From the cell containing the given text, extract its center point as [X, Y] coordinate. 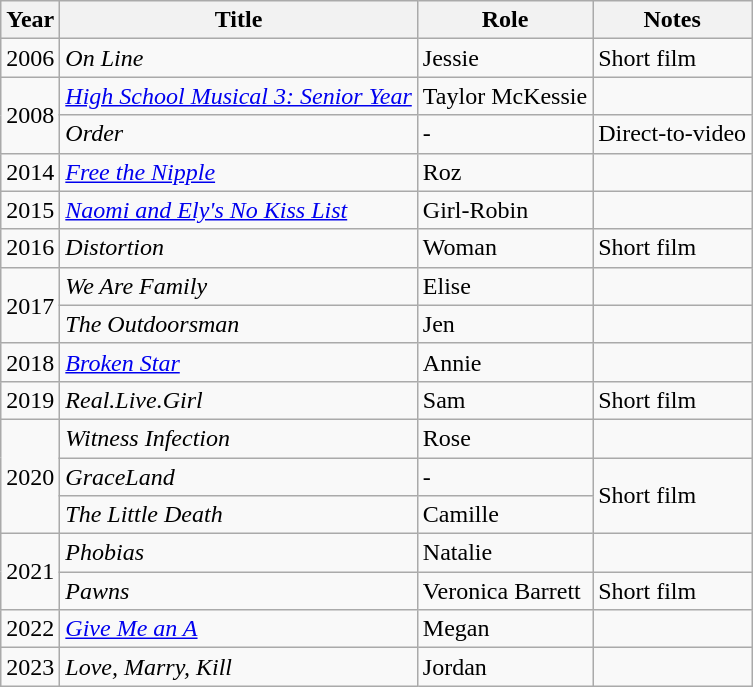
2017 [30, 305]
Jen [504, 324]
Title [238, 20]
Give Me an A [238, 629]
GraceLand [238, 477]
Natalie [504, 553]
On Line [238, 58]
2018 [30, 362]
Girl-Robin [504, 210]
Roz [504, 172]
Megan [504, 629]
Camille [504, 515]
Veronica Barrett [504, 591]
We Are Family [238, 286]
Order [238, 134]
The Outdoorsman [238, 324]
Direct-to-video [672, 134]
2022 [30, 629]
2019 [30, 400]
Witness Infection [238, 438]
2016 [30, 248]
Annie [504, 362]
Woman [504, 248]
Notes [672, 20]
Year [30, 20]
Pawns [238, 591]
The Little Death [238, 515]
Naomi and Ely's No Kiss List [238, 210]
Elise [504, 286]
Rose [504, 438]
Jessie [504, 58]
2023 [30, 667]
Distortion [238, 248]
2008 [30, 115]
Real.Live.Girl [238, 400]
2015 [30, 210]
Jordan [504, 667]
Broken Star [238, 362]
Free the Nipple [238, 172]
2006 [30, 58]
High School Musical 3: Senior Year [238, 96]
2014 [30, 172]
2020 [30, 476]
Phobias [238, 553]
Sam [504, 400]
Role [504, 20]
2021 [30, 572]
Taylor McKessie [504, 96]
Love, Marry, Kill [238, 667]
